Find where the given text appears and provide that cell's center as [X, Y] coordinate. 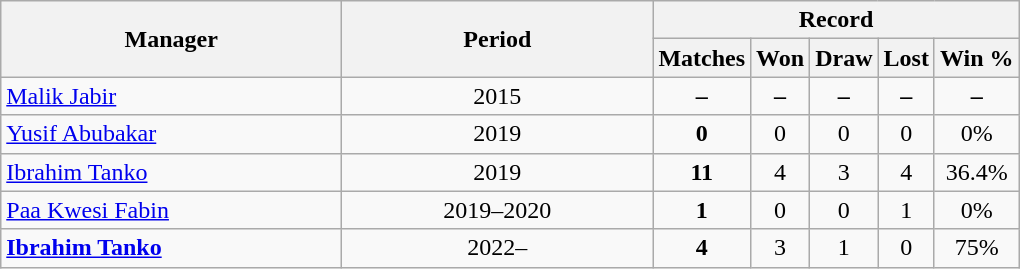
2019–2020 [498, 210]
Matches [702, 58]
Record [836, 20]
Yusif Abubakar [172, 134]
2015 [498, 96]
Malik Jabir [172, 96]
36.4% [976, 172]
11 [702, 172]
Lost [906, 58]
75% [976, 248]
Draw [844, 58]
Paa Kwesi Fabin [172, 210]
Won [780, 58]
Win % [976, 58]
Period [498, 39]
Manager [172, 39]
2022– [498, 248]
